Detect which cell encompasses the target text, then output its [X, Y] center coordinate. 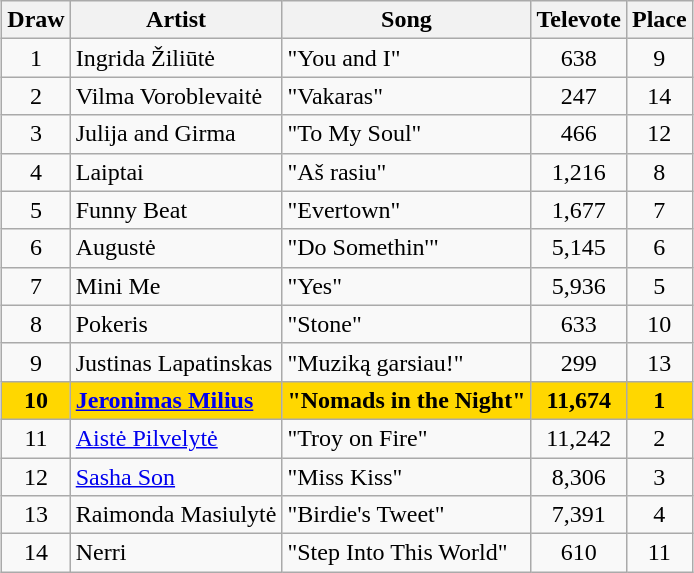
1,216 [578, 172]
247 [578, 96]
Pokeris [176, 324]
Draw [36, 20]
638 [578, 58]
"Muziką garsiau!" [406, 362]
Sasha Son [176, 477]
Televote [578, 20]
"Do Somethin'" [406, 248]
466 [578, 134]
7,391 [578, 515]
Julija and Girma [176, 134]
Song [406, 20]
299 [578, 362]
"Step Into This World" [406, 553]
"Miss Kiss" [406, 477]
Funny Beat [176, 210]
"Stone" [406, 324]
Mini Me [176, 286]
"You and I" [406, 58]
1,677 [578, 210]
Nerri [176, 553]
5,936 [578, 286]
"Nomads in the Night" [406, 400]
11,242 [578, 438]
11,674 [578, 400]
610 [578, 553]
"Vakaras" [406, 96]
Laiptai [176, 172]
Place [659, 20]
5,145 [578, 248]
Raimonda Masiulytė [176, 515]
"Evertown" [406, 210]
"Aš rasiu" [406, 172]
633 [578, 324]
8,306 [578, 477]
Augustė [176, 248]
Ingrida Žiliūtė [176, 58]
Aistė Pilvelytė [176, 438]
Justinas Lapatinskas [176, 362]
"Yes" [406, 286]
"To My Soul" [406, 134]
"Birdie's Tweet" [406, 515]
Vilma Voroblevaitė [176, 96]
Artist [176, 20]
"Troy on Fire" [406, 438]
Jeronimas Milius [176, 400]
